For the text-containing cell, return its midpoint in [x, y] coordinate format. 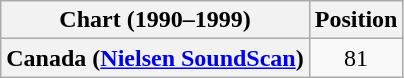
Chart (1990–1999) [155, 20]
Position [356, 20]
81 [356, 58]
Canada (Nielsen SoundScan) [155, 58]
